Extract the (x, y) coordinate from the center of the cell holding the provided text.  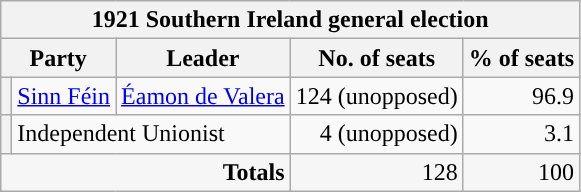
124 (unopposed) (376, 96)
Sinn Féin (64, 96)
96.9 (521, 96)
3.1 (521, 134)
Leader (204, 58)
128 (376, 172)
4 (unopposed) (376, 134)
Independent Unionist (151, 134)
Party (58, 58)
No. of seats (376, 58)
Éamon de Valera (204, 96)
1921 Southern Ireland general election (290, 20)
% of seats (521, 58)
Totals (146, 172)
100 (521, 172)
